Extract the (x, y) coordinate from the center of the cell holding the provided text.  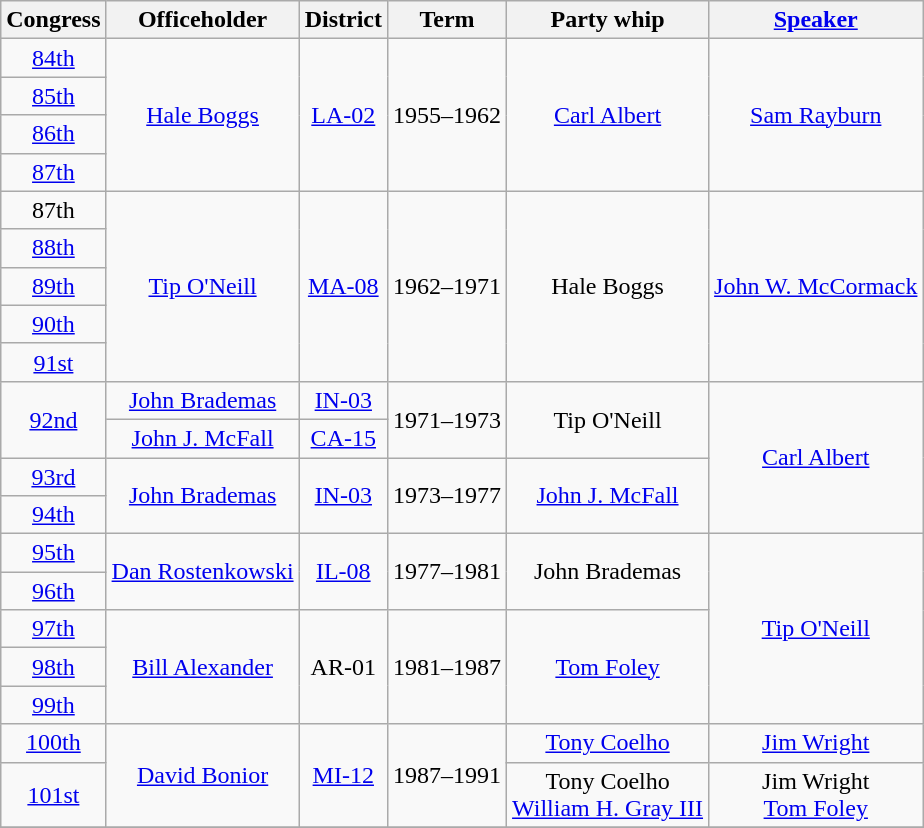
99th (54, 705)
Dan Rostenkowski (202, 572)
1973–1977 (446, 496)
1962–1971 (446, 286)
93rd (54, 477)
David Bonior (202, 776)
100th (54, 743)
Jim Wright (816, 743)
Bill Alexander (202, 667)
Congress (54, 20)
89th (54, 286)
Tom Foley (608, 667)
1955–1962 (446, 115)
84th (54, 58)
IL-08 (343, 572)
Jim Wright Tom Foley (816, 794)
Party whip (608, 20)
Officeholder (202, 20)
92nd (54, 419)
1977–1981 (446, 572)
95th (54, 553)
90th (54, 324)
Sam Rayburn (816, 115)
86th (54, 134)
MI-12 (343, 776)
Tony Coelho (608, 743)
1987–1991 (446, 776)
LA-02 (343, 115)
97th (54, 629)
AR-01 (343, 667)
101st (54, 794)
Term (446, 20)
94th (54, 515)
96th (54, 591)
Speaker (816, 20)
91st (54, 362)
85th (54, 96)
District (343, 20)
88th (54, 248)
Tony Coelho William H. Gray III (608, 794)
CA-15 (343, 438)
MA-08 (343, 286)
1971–1973 (446, 419)
98th (54, 667)
John W. McCormack (816, 286)
1981–1987 (446, 667)
